Capture the cell that displays the provided text and extract its (X, Y) central coordinate. 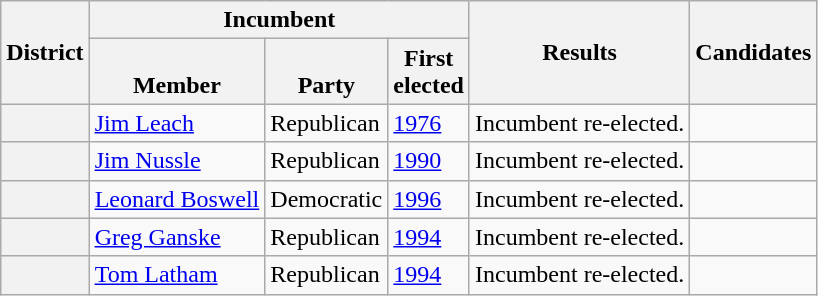
Jim Leach (177, 123)
Member (177, 72)
Jim Nussle (177, 161)
1990 (429, 161)
Greg Ganske (177, 237)
Firstelected (429, 72)
Candidates (754, 52)
District (45, 52)
Incumbent (279, 20)
Party (326, 72)
Tom Latham (177, 275)
1996 (429, 199)
Results (579, 52)
1976 (429, 123)
Democratic (326, 199)
Leonard Boswell (177, 199)
